Return (x, y) of the center of cell containing provided text 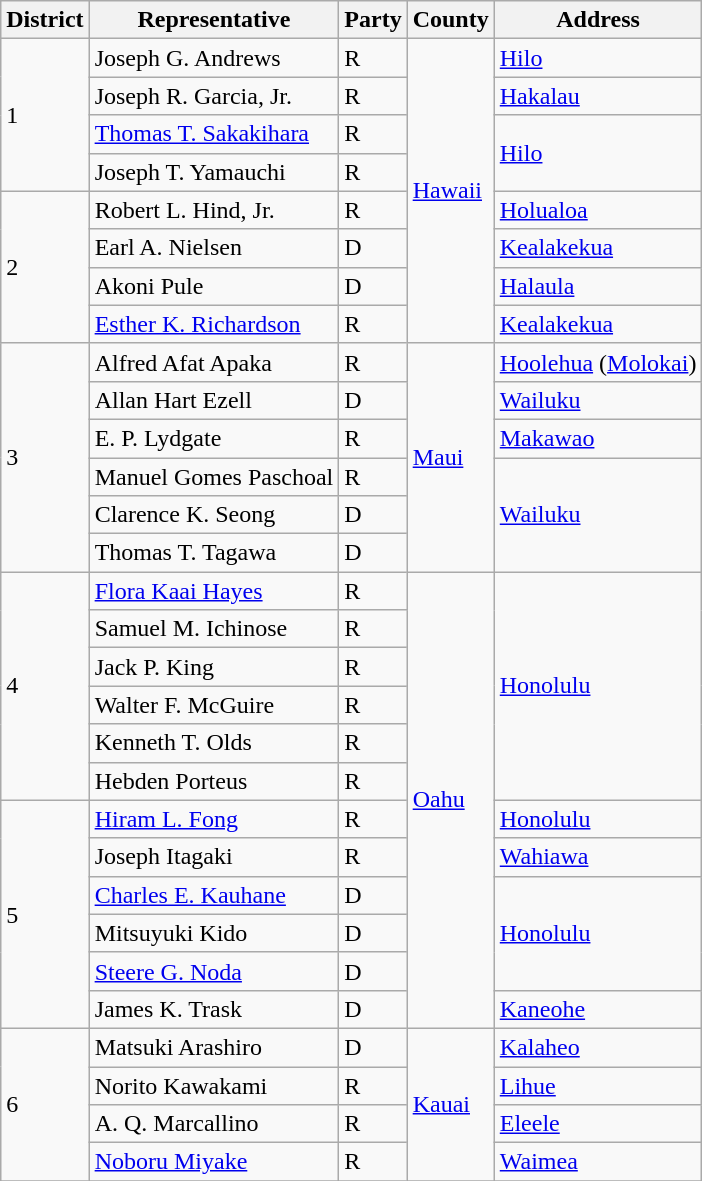
Robert L. Hind, Jr. (214, 210)
Lihue (598, 1085)
Maui (450, 457)
Halaula (598, 286)
E. P. Lydgate (214, 438)
Joseph G. Andrews (214, 58)
Kalaheo (598, 1047)
Kenneth T. Olds (214, 743)
Flora Kaai Hayes (214, 591)
County (450, 20)
Akoni Pule (214, 286)
Hawaii (450, 191)
District (45, 20)
3 (45, 457)
Thomas T. Sakakihara (214, 134)
Clarence K. Seong (214, 515)
Eleele (598, 1124)
Hiram L. Fong (214, 819)
Hebden Porteus (214, 781)
Walter F. McGuire (214, 705)
Matsuki Arashiro (214, 1047)
Samuel M. Ichinose (214, 629)
Steere G. Noda (214, 971)
Wahiawa (598, 857)
Esther K. Richardson (214, 324)
Joseph R. Garcia, Jr. (214, 96)
Hakalau (598, 96)
Manuel Gomes Paschoal (214, 477)
Noboru Miyake (214, 1162)
Joseph T. Yamauchi (214, 172)
Hoolehua (Molokai) (598, 362)
A. Q. Marcallino (214, 1124)
Oahu (450, 800)
5 (45, 914)
Holualoa (598, 210)
Joseph Itagaki (214, 857)
Address (598, 20)
Norito Kawakami (214, 1085)
Party (373, 20)
Alfred Afat Apaka (214, 362)
Mitsuyuki Kido (214, 933)
Makawao (598, 438)
4 (45, 686)
James K. Trask (214, 1009)
6 (45, 1104)
Allan Hart Ezell (214, 400)
2 (45, 267)
Kauai (450, 1104)
Thomas T. Tagawa (214, 553)
Jack P. King (214, 667)
1 (45, 115)
Representative (214, 20)
Waimea (598, 1162)
Charles E. Kauhane (214, 895)
Earl A. Nielsen (214, 248)
Kaneohe (598, 1009)
